Capture the cell that displays the provided text and extract its [x, y] central coordinate. 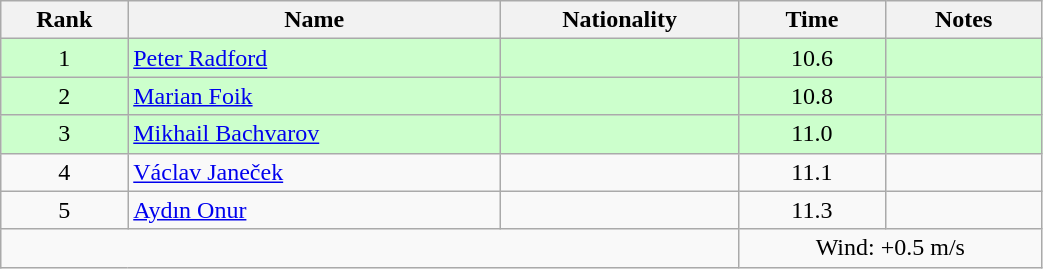
Time [812, 20]
2 [64, 96]
Wind: +0.5 m/s [890, 248]
Aydın Onur [314, 210]
11.0 [812, 134]
Name [314, 20]
Marian Foik [314, 96]
1 [64, 58]
Václav Janeček [314, 172]
Nationality [620, 20]
Rank [64, 20]
5 [64, 210]
4 [64, 172]
Notes [964, 20]
Mikhail Bachvarov [314, 134]
11.1 [812, 172]
3 [64, 134]
10.8 [812, 96]
11.3 [812, 210]
10.6 [812, 58]
Peter Radford [314, 58]
